Find where the given text appears and provide that cell's center as (X, Y) coordinate. 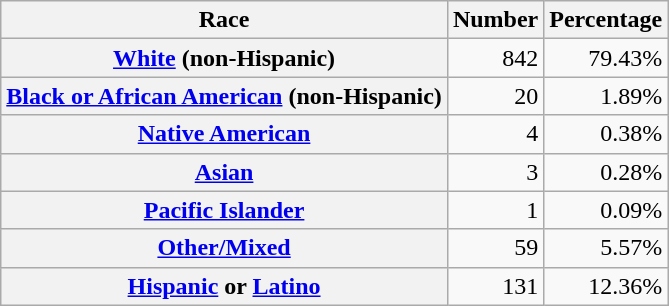
Pacific Islander (224, 210)
1 (495, 210)
20 (495, 96)
131 (495, 286)
0.28% (606, 172)
842 (495, 58)
Black or African American (non-Hispanic) (224, 96)
Other/Mixed (224, 248)
5.57% (606, 248)
0.09% (606, 210)
White (non-Hispanic) (224, 58)
59 (495, 248)
3 (495, 172)
Race (224, 20)
4 (495, 134)
Native American (224, 134)
79.43% (606, 58)
0.38% (606, 134)
Asian (224, 172)
Number (495, 20)
12.36% (606, 286)
Percentage (606, 20)
1.89% (606, 96)
Hispanic or Latino (224, 286)
